Locate the cell with the specified text and output its (x, y) center coordinate. 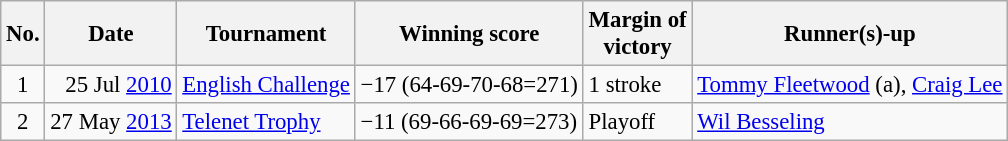
English Challenge (266, 85)
Winning score (469, 34)
Tommy Fleetwood (a), Craig Lee (850, 85)
25 Jul 2010 (111, 85)
Date (111, 34)
No. (23, 34)
Telenet Trophy (266, 122)
Margin ofvictory (638, 34)
Wil Besseling (850, 122)
1 stroke (638, 85)
27 May 2013 (111, 122)
−17 (64-69-70-68=271) (469, 85)
2 (23, 122)
Playoff (638, 122)
Tournament (266, 34)
1 (23, 85)
Runner(s)-up (850, 34)
−11 (69-66-69-69=273) (469, 122)
